Locate the cell with the specified text and output its [X, Y] center coordinate. 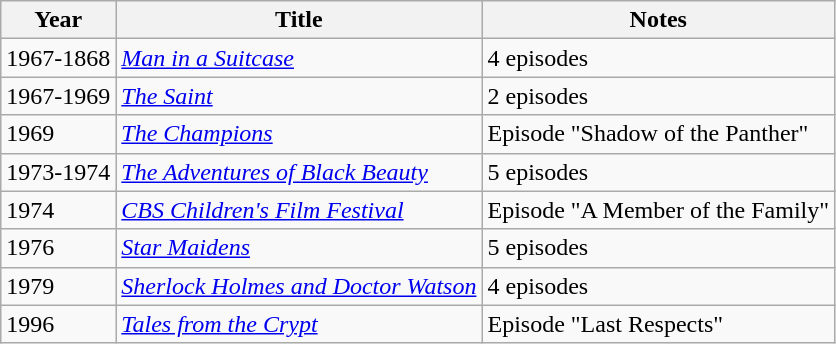
1979 [58, 286]
Man in a Suitcase [299, 58]
CBS Children's Film Festival [299, 210]
The Saint [299, 96]
Tales from the Crypt [299, 324]
1969 [58, 134]
1974 [58, 210]
Star Maidens [299, 248]
Episode "Shadow of the Panther" [658, 134]
Year [58, 20]
1967-1868 [58, 58]
Episode "A Member of the Family" [658, 210]
Sherlock Holmes and Doctor Watson [299, 286]
Notes [658, 20]
2 episodes [658, 96]
1967-1969 [58, 96]
1996 [58, 324]
1973-1974 [58, 172]
Title [299, 20]
The Champions [299, 134]
The Adventures of Black Beauty [299, 172]
Episode "Last Respects" [658, 324]
1976 [58, 248]
